Detect which cell encompasses the target text, then output its [X, Y] center coordinate. 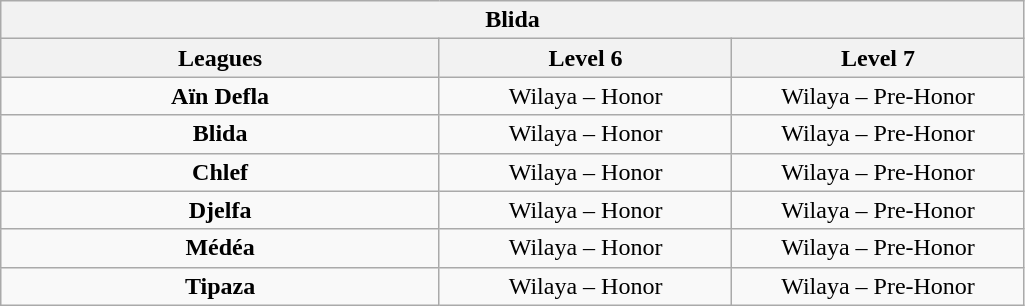
Level 6 [585, 58]
Médéa [220, 248]
Chlef [220, 172]
Aïn Defla [220, 96]
Level 7 [878, 58]
Djelfa [220, 210]
Tipaza [220, 286]
Leagues [220, 58]
